Locate the cell with the specified text and output its [X, Y] center coordinate. 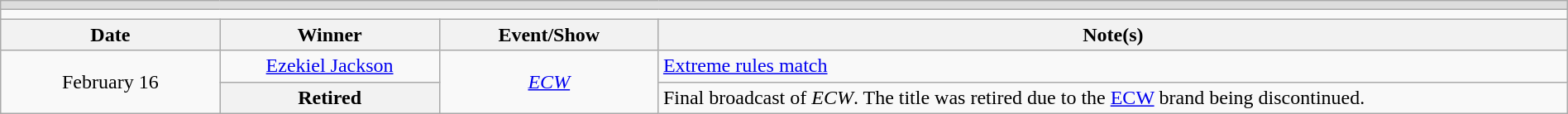
February 16 [111, 82]
ECW [549, 82]
Date [111, 35]
Extreme rules match [1113, 66]
Event/Show [549, 35]
Final broadcast of ECW. The title was retired due to the ECW brand being discontinued. [1113, 97]
Ezekiel Jackson [329, 66]
Winner [329, 35]
Note(s) [1113, 35]
Retired [329, 97]
